Locate the cell with the specified text and output its [x, y] center coordinate. 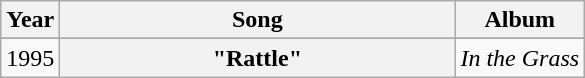
Song [258, 20]
"Rattle" [258, 58]
1995 [30, 58]
Album [520, 20]
Year [30, 20]
In the Grass [520, 58]
